Capture the cell that displays the provided text and extract its (X, Y) central coordinate. 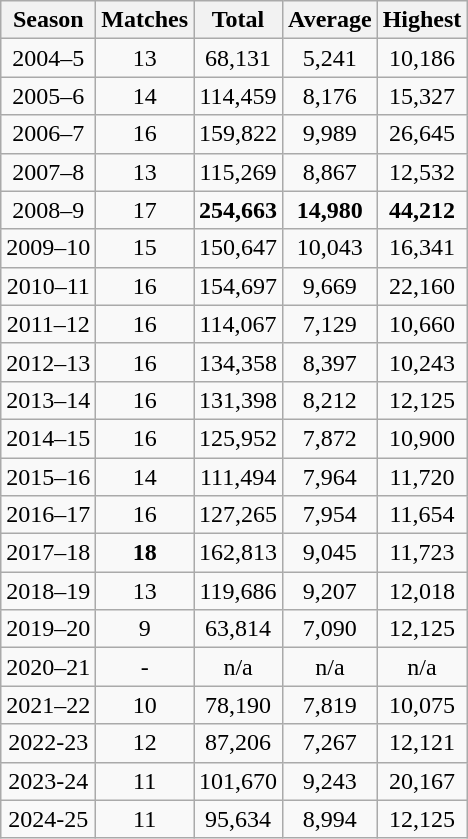
9,243 (330, 781)
2018–19 (48, 591)
125,952 (238, 438)
2016–17 (48, 515)
127,265 (238, 515)
114,459 (238, 96)
9,045 (330, 553)
18 (145, 553)
10,075 (422, 705)
2009–10 (48, 248)
7,954 (330, 515)
9,989 (330, 134)
10,900 (422, 438)
7,964 (330, 477)
2013–14 (48, 400)
10,660 (422, 324)
11,723 (422, 553)
2023-24 (48, 781)
115,269 (238, 172)
7,267 (330, 743)
Matches (145, 20)
8,176 (330, 96)
- (145, 667)
131,398 (238, 400)
134,358 (238, 362)
22,160 (422, 286)
2010–11 (48, 286)
9 (145, 629)
15,327 (422, 96)
2006–7 (48, 134)
154,697 (238, 286)
9,669 (330, 286)
2012–13 (48, 362)
2007–8 (48, 172)
254,663 (238, 210)
8,397 (330, 362)
44,212 (422, 210)
8,994 (330, 819)
162,813 (238, 553)
Average (330, 20)
12 (145, 743)
2017–18 (48, 553)
10,043 (330, 248)
5,241 (330, 58)
2022-23 (48, 743)
2020–21 (48, 667)
119,686 (238, 591)
68,131 (238, 58)
95,634 (238, 819)
8,867 (330, 172)
16,341 (422, 248)
111,494 (238, 477)
26,645 (422, 134)
11,720 (422, 477)
12,121 (422, 743)
20,167 (422, 781)
10,186 (422, 58)
7,090 (330, 629)
12,018 (422, 591)
2019–20 (48, 629)
114,067 (238, 324)
7,129 (330, 324)
Highest (422, 20)
2014–15 (48, 438)
78,190 (238, 705)
150,647 (238, 248)
2021–22 (48, 705)
15 (145, 248)
2015–16 (48, 477)
8,212 (330, 400)
12,532 (422, 172)
11,654 (422, 515)
14,980 (330, 210)
101,670 (238, 781)
2005–6 (48, 96)
2004–5 (48, 58)
10,243 (422, 362)
2008–9 (48, 210)
7,819 (330, 705)
87,206 (238, 743)
9,207 (330, 591)
159,822 (238, 134)
Season (48, 20)
2011–12 (48, 324)
Total (238, 20)
63,814 (238, 629)
7,872 (330, 438)
10 (145, 705)
2024-25 (48, 819)
17 (145, 210)
